Provide the (X, Y) coordinate of the cell's center where the given text is located.  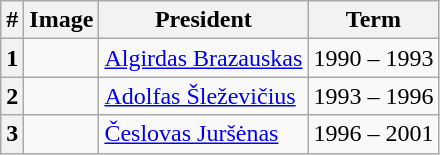
Česlovas Juršėnas (204, 134)
1993 – 1996 (374, 96)
Term (374, 20)
1996 – 2001 (374, 134)
2 (12, 96)
# (12, 20)
1990 – 1993 (374, 58)
1 (12, 58)
Algirdas Brazauskas (204, 58)
Adolfas Šleževičius (204, 96)
3 (12, 134)
Image (62, 20)
President (204, 20)
